Return the (X, Y) coordinate for the center point of the cell that contains the specified text.  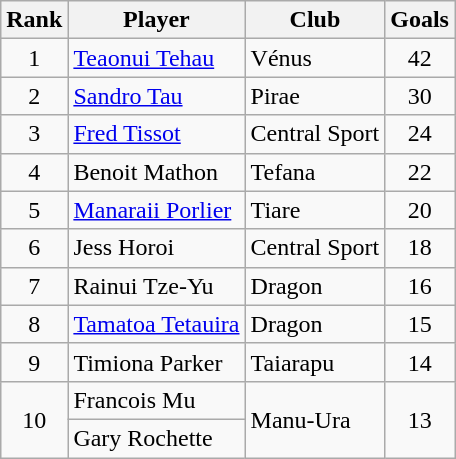
30 (420, 96)
Fred Tissot (156, 134)
9 (34, 362)
Tiare (315, 210)
2 (34, 96)
6 (34, 248)
42 (420, 58)
Taiarapu (315, 362)
7 (34, 286)
15 (420, 324)
Gary Rochette (156, 438)
Benoit Mathon (156, 172)
22 (420, 172)
Goals (420, 20)
Teaonui Tehau (156, 58)
Rank (34, 20)
Vénus (315, 58)
Player (156, 20)
Manaraii Porlier (156, 210)
Pirae (315, 96)
Sandro Tau (156, 96)
20 (420, 210)
18 (420, 248)
4 (34, 172)
Rainui Tze-Yu (156, 286)
16 (420, 286)
24 (420, 134)
8 (34, 324)
5 (34, 210)
Francois Mu (156, 400)
13 (420, 419)
Jess Horoi (156, 248)
14 (420, 362)
Tamatoa Tetauira (156, 324)
3 (34, 134)
1 (34, 58)
Tefana (315, 172)
10 (34, 419)
Timiona Parker (156, 362)
Manu-Ura (315, 419)
Club (315, 20)
